Return (X, Y) of the center of cell containing provided text 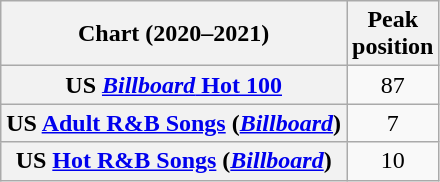
US Billboard Hot 100 (174, 85)
Peakposition (393, 34)
US Adult R&B Songs (Billboard) (174, 123)
Chart (2020–2021) (174, 34)
87 (393, 85)
US Hot R&B Songs (Billboard) (174, 161)
7 (393, 123)
10 (393, 161)
